Locate the cell with the specified text and output its [x, y] center coordinate. 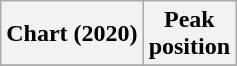
Peakposition [189, 34]
Chart (2020) [72, 34]
